Provide the (X, Y) coordinate of the cell's center where the given text is located.  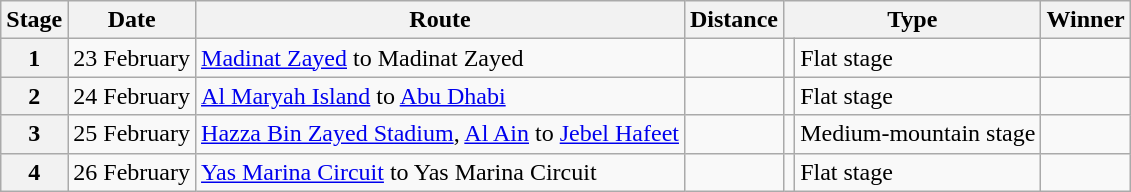
24 February (132, 96)
Winner (1086, 20)
Date (132, 20)
2 (34, 96)
3 (34, 134)
Yas Marina Circuit to Yas Marina Circuit (440, 172)
25 February (132, 134)
Madinat Zayed to Madinat Zayed (440, 58)
Medium-mountain stage (918, 134)
1 (34, 58)
Al Maryah Island to Abu Dhabi (440, 96)
Hazza Bin Zayed Stadium, Al Ain to Jebel Hafeet (440, 134)
4 (34, 172)
Stage (34, 20)
23 February (132, 58)
26 February (132, 172)
Type (912, 20)
Distance (734, 20)
Route (440, 20)
